Find where the given text appears and provide that cell's center as [X, Y] coordinate. 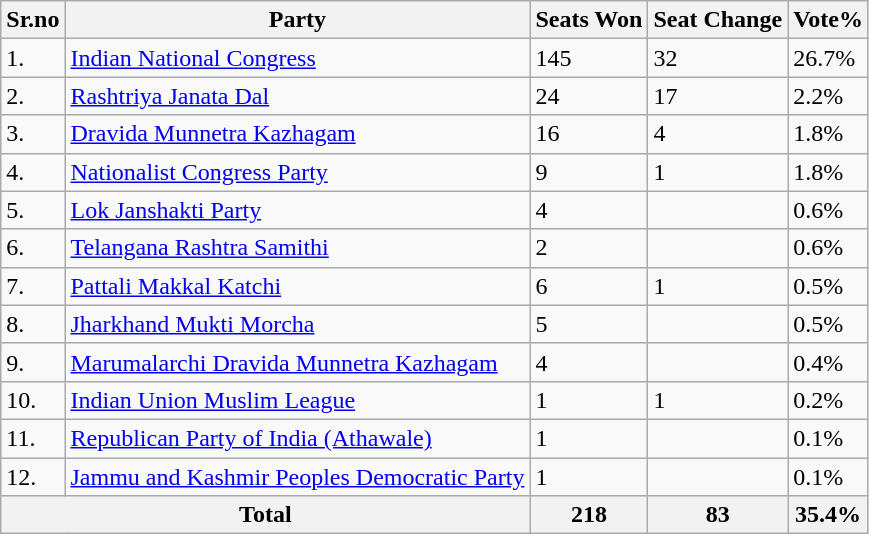
26.7% [828, 58]
2. [33, 96]
32 [718, 58]
0.4% [828, 362]
0.2% [828, 400]
5 [589, 324]
Sr.no [33, 20]
1. [33, 58]
Seat Change [718, 20]
35.4% [828, 515]
6 [589, 286]
Nationalist Congress Party [298, 172]
12. [33, 477]
Seats Won [589, 20]
10. [33, 400]
Dravida Munnetra Kazhagam [298, 134]
Jharkhand Mukti Morcha [298, 324]
Pattali Makkal Katchi [298, 286]
Lok Janshakti Party [298, 210]
11. [33, 438]
83 [718, 515]
17 [718, 96]
Marumalarchi Dravida Munnetra Kazhagam [298, 362]
145 [589, 58]
9. [33, 362]
Telangana Rashtra Samithi [298, 248]
5. [33, 210]
6. [33, 248]
Total [266, 515]
2 [589, 248]
16 [589, 134]
3. [33, 134]
Vote% [828, 20]
Jammu and Kashmir Peoples Democratic Party [298, 477]
218 [589, 515]
9 [589, 172]
Republican Party of India (Athawale) [298, 438]
7. [33, 286]
Party [298, 20]
4. [33, 172]
Rashtriya Janata Dal [298, 96]
Indian National Congress [298, 58]
2.2% [828, 96]
Indian Union Muslim League [298, 400]
24 [589, 96]
8. [33, 324]
